For the text-containing cell, return its midpoint in [X, Y] coordinate format. 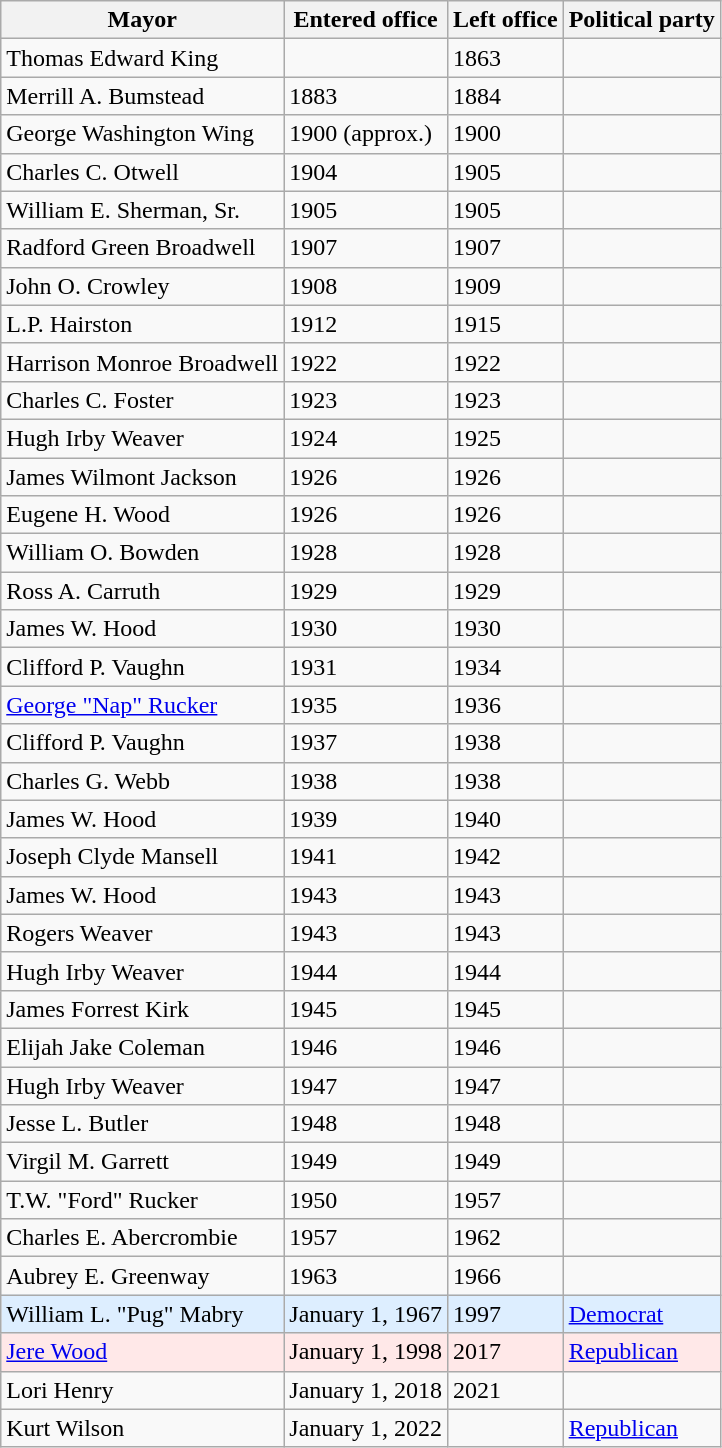
January 1, 2022 [366, 1428]
Democrat [642, 1314]
1904 [366, 172]
Jere Wood [142, 1352]
George "Nap" Rucker [142, 705]
January 1, 1967 [366, 1314]
L.P. Hairston [142, 324]
Charles E. Abercrombie [142, 1238]
T.W. "Ford" Rucker [142, 1200]
Charles C. Otwell [142, 172]
1997 [505, 1314]
1912 [366, 324]
Charles C. Foster [142, 400]
1939 [366, 819]
1937 [366, 743]
Thomas Edward King [142, 58]
Virgil M. Garrett [142, 1162]
1941 [366, 857]
1900 [505, 134]
Radford Green Broadwell [142, 248]
1924 [366, 438]
Jesse L. Butler [142, 1124]
Ross A. Carruth [142, 591]
1863 [505, 58]
John O. Crowley [142, 286]
1934 [505, 667]
William E. Sherman, Sr. [142, 210]
1925 [505, 438]
January 1, 2018 [366, 1390]
Aubrey E. Greenway [142, 1276]
1950 [366, 1200]
1908 [366, 286]
1900 (approx.) [366, 134]
Left office [505, 20]
Mayor [142, 20]
George Washington Wing [142, 134]
2017 [505, 1352]
1935 [366, 705]
Lori Henry [142, 1390]
2021 [505, 1390]
Entered office [366, 20]
1966 [505, 1276]
Kurt Wilson [142, 1428]
Harrison Monroe Broadwell [142, 362]
1884 [505, 96]
1883 [366, 96]
1915 [505, 324]
Charles G. Webb [142, 781]
James Forrest Kirk [142, 1009]
1942 [505, 857]
Elijah Jake Coleman [142, 1047]
1936 [505, 705]
Eugene H. Wood [142, 515]
1940 [505, 819]
William L. "Pug" Mabry [142, 1314]
1963 [366, 1276]
James Wilmont Jackson [142, 477]
1962 [505, 1238]
Joseph Clyde Mansell [142, 857]
1909 [505, 286]
1931 [366, 667]
January 1, 1998 [366, 1352]
Merrill A. Bumstead [142, 96]
Rogers Weaver [142, 933]
Political party [642, 20]
William O. Bowden [142, 553]
